Extract the (x, y) coordinate from the center of the cell holding the provided text.  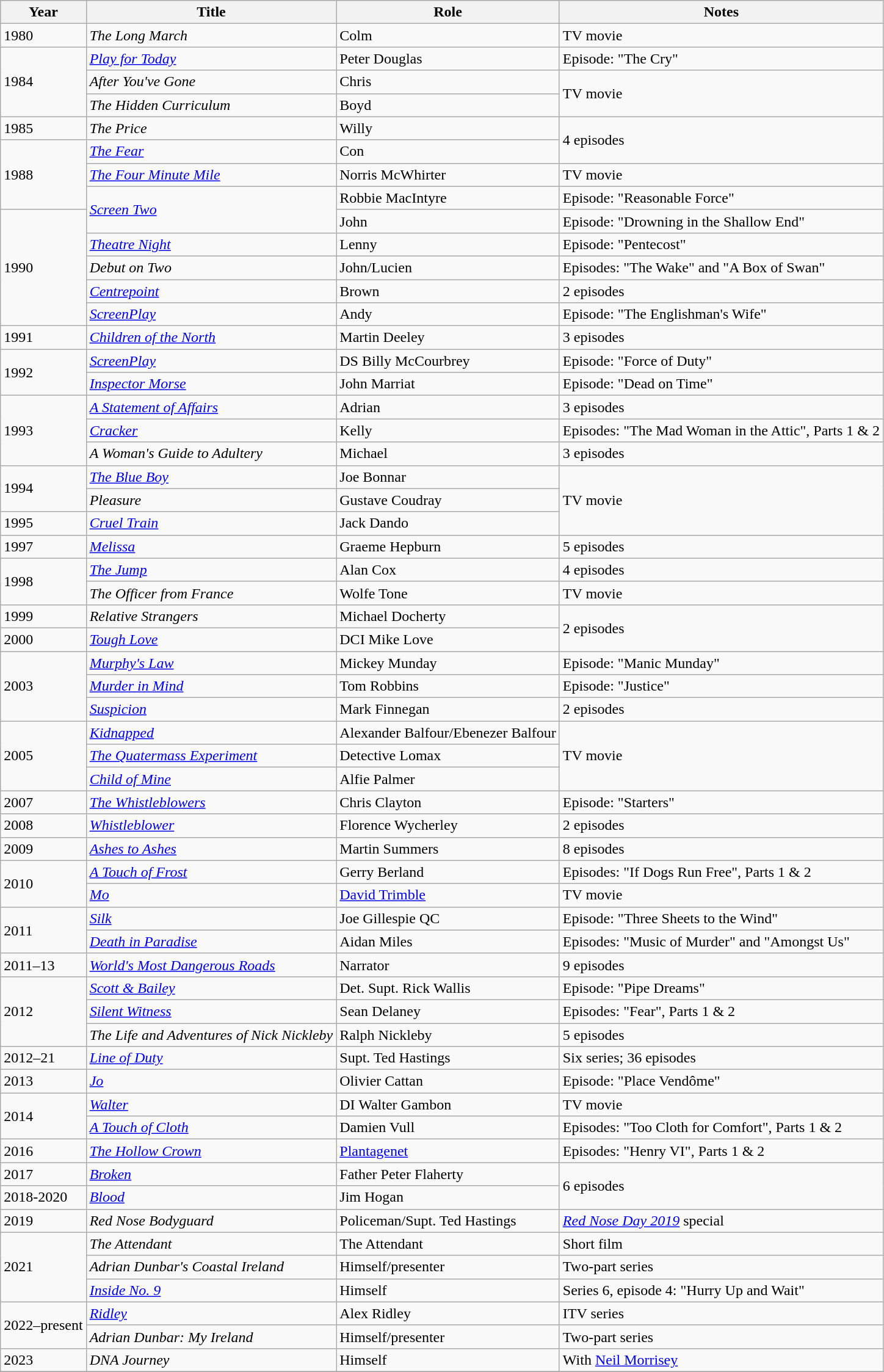
Graeme Hepburn (448, 546)
1994 (43, 488)
1988 (43, 175)
Martin Deeley (448, 338)
Debut on Two (211, 267)
Alan Cox (448, 570)
Jo (211, 1081)
2010 (43, 884)
Lenny (448, 244)
Death in Paradise (211, 942)
2014 (43, 1116)
Role (448, 12)
Detective Lomax (448, 756)
With Neil Morrisey (721, 1360)
Florence Wycherley (448, 826)
After You've Gone (211, 82)
Adrian (448, 407)
Adrian Dunbar's Coastal Ireland (211, 1267)
1999 (43, 616)
Wolfe Tone (448, 593)
The Blue Boy (211, 477)
Brown (448, 291)
2017 (43, 1174)
2007 (43, 802)
Colm (448, 35)
Mark Finnegan (448, 710)
Jim Hogan (448, 1197)
Whistleblower (211, 826)
Plantagenet (448, 1151)
1980 (43, 35)
The Long March (211, 35)
2022–present (43, 1325)
Damien Vull (448, 1128)
Mickey Munday (448, 662)
1992 (43, 372)
Centrepoint (211, 291)
Olivier Cattan (448, 1081)
Episodes: "Music of Murder" and "Amongst Us" (721, 942)
John Marriat (448, 384)
Screen Two (211, 209)
World's Most Dangerous Roads (211, 965)
Episodes: "The Mad Woman in the Attic", Parts 1 & 2 (721, 430)
DCI Mike Love (448, 639)
2023 (43, 1360)
Melissa (211, 546)
Alex Ridley (448, 1313)
Episode: "The Englishman's Wife" (721, 314)
2008 (43, 826)
Short film (721, 1244)
Episode: "Justice" (721, 686)
8 episodes (721, 849)
1990 (43, 267)
2009 (43, 849)
1995 (43, 523)
2005 (43, 756)
Alexander Balfour/Ebenezer Balfour (448, 733)
Adrian Dunbar: My Ireland (211, 1337)
Episodes: "The Wake" and "A Box of Swan" (721, 267)
Scott & Bailey (211, 988)
Six series; 36 episodes (721, 1058)
2012–21 (43, 1058)
Michael Docherty (448, 616)
Chris (448, 82)
2021 (43, 1267)
Title (211, 12)
Kelly (448, 430)
DI Walter Gambon (448, 1105)
Norris McWhirter (448, 175)
1985 (43, 128)
Supt. Ted Hastings (448, 1058)
Suspicion (211, 710)
John (448, 221)
1998 (43, 581)
2016 (43, 1151)
Broken (211, 1174)
Cruel Train (211, 523)
Murder in Mind (211, 686)
2012 (43, 1011)
1991 (43, 338)
Relative Strangers (211, 616)
Theatre Night (211, 244)
Episode: "Starters" (721, 802)
Joe Gillespie QC (448, 918)
6 episodes (721, 1186)
DS Billy McCourbrey (448, 361)
Martin Summers (448, 849)
Narrator (448, 965)
The Whistleblowers (211, 802)
Episode: "Manic Munday" (721, 662)
Silent Witness (211, 1011)
Red Nose Bodyguard (211, 1221)
The Jump (211, 570)
1984 (43, 82)
2000 (43, 639)
The Quatermass Experiment (211, 756)
Episode: "The Cry" (721, 59)
David Trimble (448, 895)
Series 6, episode 4: "Hurry Up and Wait" (721, 1290)
Episode: "Reasonable Force" (721, 198)
Red Nose Day 2019 special (721, 1221)
Cracker (211, 430)
Michael (448, 454)
Tough Love (211, 639)
Father Peter Flaherty (448, 1174)
Con (448, 151)
Kidnapped (211, 733)
Boyd (448, 105)
Episode: "Pipe Dreams" (721, 988)
Episode: "Three Sheets to the Wind" (721, 918)
Sean Delaney (448, 1011)
2019 (43, 1221)
2011–13 (43, 965)
Play for Today (211, 59)
Episodes: "If Dogs Run Free", Parts 1 & 2 (721, 872)
Inside No. 9 (211, 1290)
Tom Robbins (448, 686)
Willy (448, 128)
Aidan Miles (448, 942)
Chris Clayton (448, 802)
Episodes: "Henry VI", Parts 1 & 2 (721, 1151)
Ralph Nickleby (448, 1035)
Alfie Palmer (448, 779)
John/Lucien (448, 267)
2013 (43, 1081)
2011 (43, 930)
The Hidden Curriculum (211, 105)
The Four Minute Mile (211, 175)
Joe Bonnar (448, 477)
Episode: "Drowning in the Shallow End" (721, 221)
The Fear (211, 151)
The Life and Adventures of Nick Nickleby (211, 1035)
Year (43, 12)
Robbie MacIntyre (448, 198)
Line of Duty (211, 1058)
Child of Mine (211, 779)
Blood (211, 1197)
ITV series (721, 1313)
The Price (211, 128)
Ashes to Ashes (211, 849)
Gerry Berland (448, 872)
Mo (211, 895)
Ridley (211, 1313)
Episode: "Dead on Time" (721, 384)
Episode: "Place Vendôme" (721, 1081)
The Officer from France (211, 593)
Andy (448, 314)
Gustave Coudray (448, 500)
Notes (721, 12)
Pleasure (211, 500)
Jack Dando (448, 523)
A Touch of Cloth (211, 1128)
Episodes: "Too Cloth for Comfort", Parts 1 & 2 (721, 1128)
9 episodes (721, 965)
DNA Journey (211, 1360)
The Hollow Crown (211, 1151)
Inspector Morse (211, 384)
Episodes: "Fear", Parts 1 & 2 (721, 1011)
A Woman's Guide to Adultery (211, 454)
A Statement of Affairs (211, 407)
Episode: "Force of Duty" (721, 361)
Silk (211, 918)
Episode: "Pentecost" (721, 244)
A Touch of Frost (211, 872)
Walter (211, 1105)
Policeman/Supt. Ted Hastings (448, 1221)
2003 (43, 686)
Children of the North (211, 338)
Det. Supt. Rick Wallis (448, 988)
1993 (43, 430)
1997 (43, 546)
Peter Douglas (448, 59)
2018-2020 (43, 1197)
Murphy's Law (211, 662)
